From the cell containing the given text, extract its center point as (X, Y) coordinate. 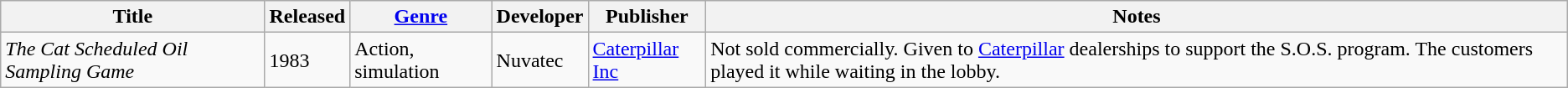
Developer (539, 17)
Publisher (647, 17)
Title (132, 17)
Nuvatec (539, 60)
The Cat Scheduled Oil Sampling Game (132, 60)
1983 (307, 60)
Not sold commercially. Given to Caterpillar dealerships to support the S.O.S. program. The customers played it while waiting in the lobby. (1137, 60)
Released (307, 17)
Action, simulation (420, 60)
Genre (420, 17)
Notes (1137, 17)
Caterpillar Inc (647, 60)
